Return (X, Y) of the center of cell containing provided text 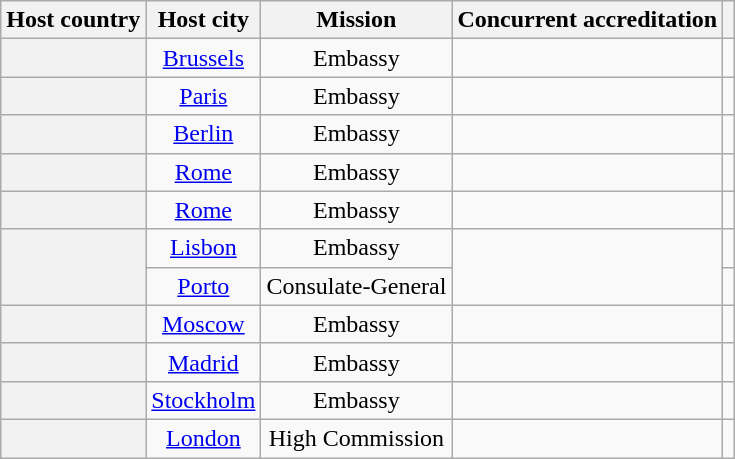
Stockholm (204, 400)
Consulate-General (356, 286)
Concurrent accreditation (588, 20)
Madrid (204, 362)
Mission (356, 20)
Host city (204, 20)
Paris (204, 96)
London (204, 438)
Brussels (204, 58)
Moscow (204, 324)
High Commission (356, 438)
Lisbon (204, 248)
Host country (74, 20)
Porto (204, 286)
Berlin (204, 134)
